Detect which cell encompasses the target text, then output its (X, Y) center coordinate. 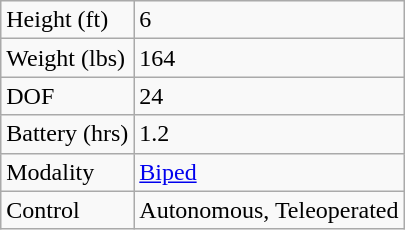
Autonomous, Teleoperated (269, 210)
Height (ft) (68, 20)
Modality (68, 172)
6 (269, 20)
Battery (hrs) (68, 134)
Biped (269, 172)
Control (68, 210)
24 (269, 96)
Weight (lbs) (68, 58)
DOF (68, 96)
1.2 (269, 134)
164 (269, 58)
